Scan for the cell matching the given text and deliver its [X, Y] coordinate at center. 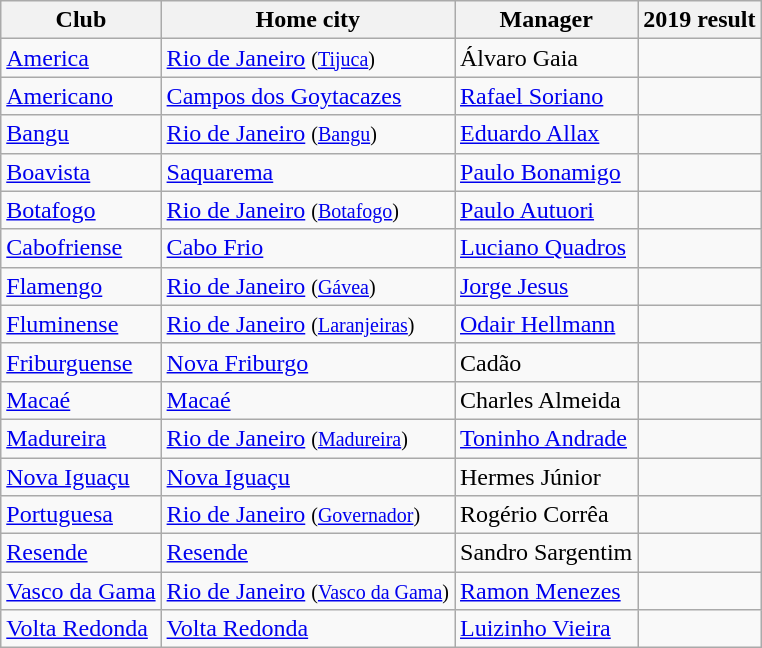
2019 result [700, 20]
Americano [81, 96]
Luciano Quadros [546, 248]
Rio de Janeiro (Madureira) [308, 438]
Luizinho Vieira [546, 629]
Odair Hellmann [546, 324]
Hermes Júnior [546, 477]
Campos dos Goytacazes [308, 96]
Jorge Jesus [546, 286]
Flamengo [81, 286]
Rio de Janeiro (Governador) [308, 515]
Rafael Soriano [546, 96]
Paulo Bonamigo [546, 172]
Rogério Corrêa [546, 515]
Toninho Andrade [546, 438]
Bangu [81, 134]
Botafogo [81, 210]
Paulo Autuori [546, 210]
Eduardo Allax [546, 134]
Cabo Frio [308, 248]
Rio de Janeiro (Tijuca) [308, 58]
Rio de Janeiro (Laranjeiras) [308, 324]
Álvaro Gaia [546, 58]
Saquarema [308, 172]
Rio de Janeiro (Bangu) [308, 134]
Manager [546, 20]
Sandro Sargentim [546, 553]
Ramon Menezes [546, 591]
Vasco da Gama [81, 591]
Nova Friburgo [308, 362]
Rio de Janeiro (Vasco da Gama) [308, 591]
Boavista [81, 172]
Home city [308, 20]
Rio de Janeiro (Botafogo) [308, 210]
Portuguesa [81, 515]
Fluminense [81, 324]
Charles Almeida [546, 400]
Cabofriense [81, 248]
Friburguense [81, 362]
Rio de Janeiro (Gávea) [308, 286]
Club [81, 20]
Madureira [81, 438]
America [81, 58]
Cadão [546, 362]
